Extract the (X, Y) coordinate from the center of the cell holding the provided text.  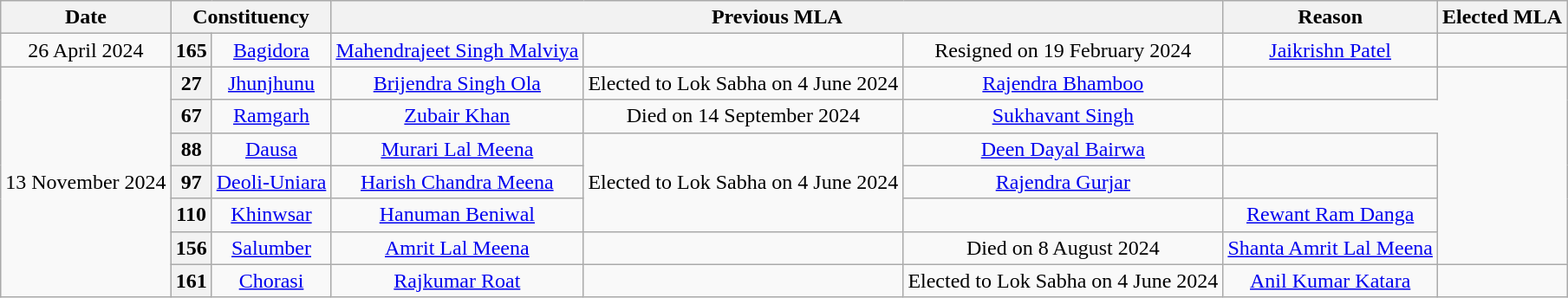
Elected MLA (1503, 17)
Constituency (251, 17)
Deen Dayal Bairwa (1063, 149)
Shanta Amrit Lal Meena (1331, 248)
Amrit Lal Meena (458, 248)
Mahendrajeet Singh Malviya (458, 50)
Brijendra Singh Ola (458, 83)
88 (191, 149)
Murari Lal Meena (458, 149)
Sukhavant Singh (1063, 116)
165 (191, 50)
Bagidora (271, 50)
Anil Kumar Katara (1331, 281)
26 April 2024 (86, 50)
156 (191, 248)
Rajendra Bhamboo (1063, 83)
Rajendra Gurjar (1063, 182)
161 (191, 281)
Jaikrishn Patel (1331, 50)
Previous MLA (777, 17)
Hanuman Beniwal (458, 215)
Jhunjhunu (271, 83)
Died on 8 August 2024 (1063, 248)
Harish Chandra Meena (458, 182)
Rajkumar Roat (458, 281)
Khinwsar (271, 215)
13 November 2024 (86, 182)
Resigned on 19 February 2024 (1063, 50)
110 (191, 215)
Reason (1331, 17)
Salumber (271, 248)
67 (191, 116)
97 (191, 182)
Date (86, 17)
Chorasi (271, 281)
Rewant Ram Danga (1331, 215)
27 (191, 83)
Zubair Khan (458, 116)
Died on 14 September 2024 (744, 116)
Ramgarh (271, 116)
Deoli-Uniara (271, 182)
Dausa (271, 149)
